Pinpoint the cell where the given text exists, returning its [x, y] midpoint coordinate. 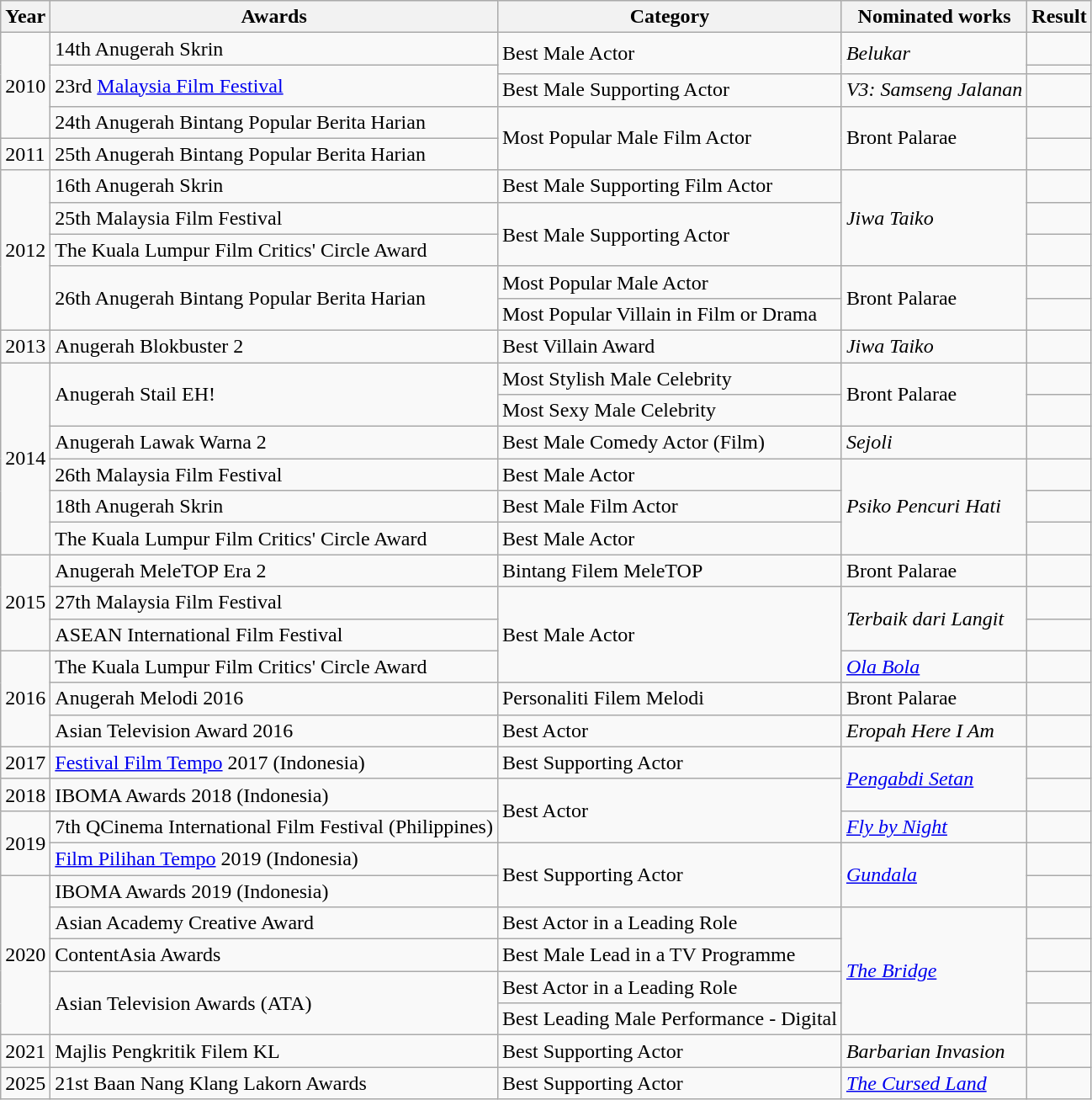
2015 [25, 603]
18th Anugerah Skrin [274, 507]
Anugerah MeleTOP Era 2 [274, 571]
2010 [25, 86]
Sejoli [934, 443]
Eropah Here I Am [934, 731]
Best Leading Male Performance - Digital [670, 1019]
2019 [25, 842]
Most Stylish Male Celebrity [670, 378]
Most Popular Male Actor [670, 282]
2020 [25, 955]
2013 [25, 346]
Most Popular Villain in Film or Drama [670, 314]
2021 [25, 1051]
IBOMA Awards 2019 (Indonesia) [274, 891]
Terbaik dari Langit [934, 619]
ASEAN International Film Festival [274, 635]
2014 [25, 458]
Best Male Film Actor [670, 507]
Film Pilihan Tempo 2019 (Indonesia) [274, 858]
Gundala [934, 874]
Barbarian Invasion [934, 1051]
Majlis Pengkritik Filem KL [274, 1051]
Fly by Night [934, 826]
Year [25, 17]
2012 [25, 250]
Most Sexy Male Celebrity [670, 411]
Asian Academy Creative Award [274, 923]
Belukar [934, 54]
Personaliti Filem Melodi [670, 699]
Anugerah Blokbuster 2 [274, 346]
27th Malaysia Film Festival [274, 603]
Anugerah Stail EH! [274, 394]
The Cursed Land [934, 1083]
26th Malaysia Film Festival [274, 475]
Nominated works [934, 17]
The Bridge [934, 971]
25th Anugerah Bintang Popular Berita Harian [274, 154]
Pengabdi Setan [934, 779]
Best Male Lead in a TV Programme [670, 955]
Best Male Supporting Film Actor [670, 186]
23rd Malaysia Film Festival [274, 86]
Psiko Pencuri Hati [934, 507]
2017 [25, 763]
Best Male Comedy Actor (Film) [670, 443]
24th Anugerah Bintang Popular Berita Harian [274, 122]
Anugerah Lawak Warna 2 [274, 443]
2025 [25, 1083]
IBOMA Awards 2018 (Indonesia) [274, 794]
Most Popular Male Film Actor [670, 138]
26th Anugerah Bintang Popular Berita Harian [274, 298]
ContentAsia Awards [274, 955]
16th Anugerah Skrin [274, 186]
V3: Samseng Jalanan [934, 90]
14th Anugerah Skrin [274, 49]
25th Malaysia Film Festival [274, 218]
Festival Film Tempo 2017 (Indonesia) [274, 763]
21st Baan Nang Klang Lakorn Awards [274, 1083]
Category [670, 17]
Result [1059, 17]
7th QCinema International Film Festival (Philippines) [274, 826]
Bintang Filem MeleTOP [670, 571]
Best Villain Award [670, 346]
2018 [25, 794]
Asian Television Award 2016 [274, 731]
Asian Television Awards (ATA) [274, 1003]
Ola Bola [934, 667]
2011 [25, 154]
Anugerah Melodi 2016 [274, 699]
2016 [25, 699]
Awards [274, 17]
